Pinpoint the cell where the given text exists, returning its (x, y) midpoint coordinate. 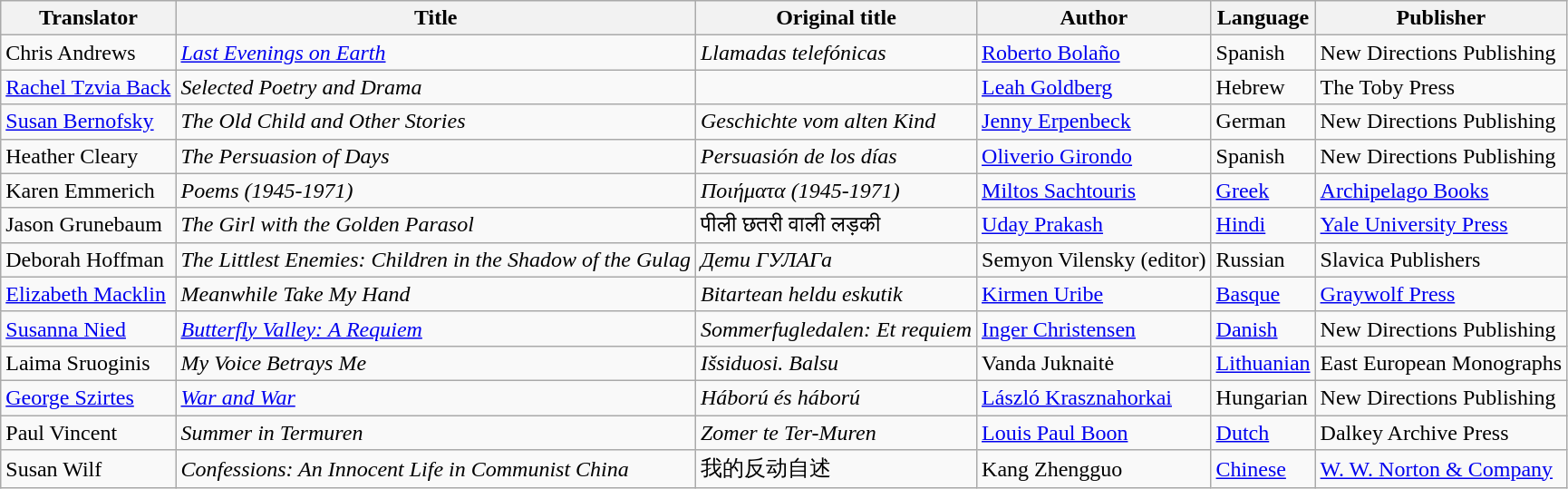
पीली छतरी वाली लड़की (836, 225)
Heather Cleary (89, 156)
Semyon Vilensky (editor) (1094, 259)
Publisher (1441, 18)
Susan Wilf (89, 470)
Jason Grunebaum (89, 225)
Dutch (1263, 433)
Susanna Nied (89, 328)
Language (1263, 18)
Chris Andrews (89, 53)
The Toby Press (1441, 87)
Original title (836, 18)
Butterfly Valley: A Requiem (435, 328)
Deborah Hoffman (89, 259)
Title (435, 18)
Zomer te Ter-Muren (836, 433)
East European Monographs (1441, 363)
Uday Prakash (1094, 225)
Karen Emmerich (89, 191)
Louis Paul Boon (1094, 433)
Author (1094, 18)
Vanda Juknaitė (1094, 363)
Kirmen Uribe (1094, 294)
Danish (1263, 328)
W. W. Norton & Company (1441, 470)
Išsiduosi. Balsu (836, 363)
The Persuasion of Days (435, 156)
The Old Child and Other Stories (435, 122)
Chinese (1263, 470)
Confessions: An Innocent Life in Communist China (435, 470)
我的反动自述 (836, 470)
My Voice Betrays Me (435, 363)
Summer in Termuren (435, 433)
George Szirtes (89, 397)
Persuasión de los días (836, 156)
Graywolf Press (1441, 294)
Roberto Bolaño (1094, 53)
Poems (1945-1971) (435, 191)
Elizabeth Macklin (89, 294)
Slavica Publishers (1441, 259)
Bitartean heldu eskutik (836, 294)
Lithuanian (1263, 363)
Llamadas telefónicas (836, 53)
Russian (1263, 259)
Greek (1263, 191)
Дети ГУЛАГа (836, 259)
Hebrew (1263, 87)
War and War (435, 397)
Paul Vincent (89, 433)
Geschichte vom alten Kind (836, 122)
Kang Zhengguo (1094, 470)
Dalkey Archive Press (1441, 433)
Oliverio Girondo (1094, 156)
The Littlest Enemies: Children in the Shadow of the Gulag (435, 259)
Yale University Press (1441, 225)
Susan Bernofsky (89, 122)
Laima Sruoginis (89, 363)
Sommerfugledalen: Et requiem (836, 328)
German (1263, 122)
Selected Poetry and Drama (435, 87)
The Girl with the Golden Parasol (435, 225)
Ποιήματα (1945-1971) (836, 191)
Inger Christensen (1094, 328)
Translator (89, 18)
Basque (1263, 294)
Háború és háború (836, 397)
Jenny Erpenbeck (1094, 122)
Leah Goldberg (1094, 87)
Rachel Tzvia Back (89, 87)
Miltos Sachtouris (1094, 191)
Hungarian (1263, 397)
Hindi (1263, 225)
Meanwhile Take My Hand (435, 294)
Last Evenings on Earth (435, 53)
Archipelago Books (1441, 191)
László Krasznahorkai (1094, 397)
